Extract the [x, y] coordinate from the center of the cell holding the provided text.  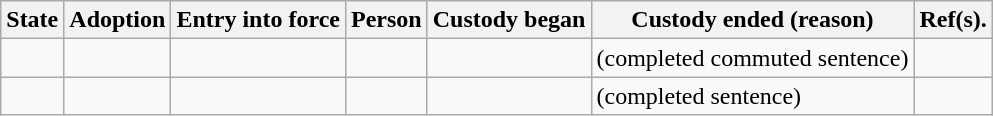
(completed sentence) [752, 96]
Custody began [509, 20]
State [32, 20]
Adoption [118, 20]
(completed commuted sentence) [752, 58]
Custody ended (reason) [752, 20]
Entry into force [258, 20]
Person [386, 20]
Ref(s). [953, 20]
